Locate the cell with the specified text and output its [X, Y] center coordinate. 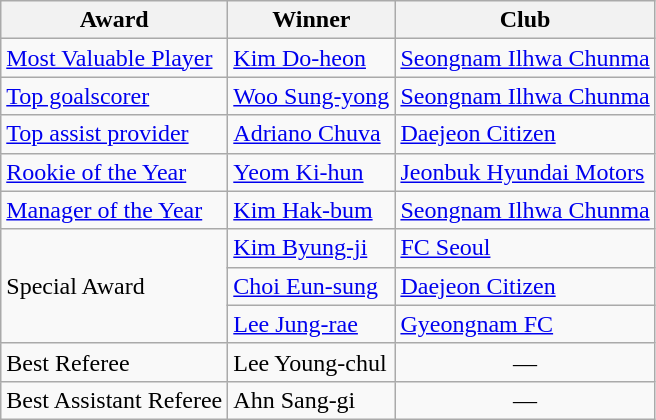
Winner [312, 20]
Top assist provider [114, 134]
Most Valuable Player [114, 58]
Yeom Ki-hun [312, 172]
Choi Eun-sung [312, 286]
Best Referee [114, 362]
Woo Sung-yong [312, 96]
Rookie of the Year [114, 172]
Ahn Sang-gi [312, 400]
Award [114, 20]
Kim Do-heon [312, 58]
Manager of the Year [114, 210]
Special Award [114, 286]
Jeonbuk Hyundai Motors [525, 172]
Lee Young-chul [312, 362]
FC Seoul [525, 248]
Adriano Chuva [312, 134]
Best Assistant Referee [114, 400]
Lee Jung-rae [312, 324]
Kim Byung-ji [312, 248]
Top goalscorer [114, 96]
Gyeongnam FC [525, 324]
Kim Hak-bum [312, 210]
Club [525, 20]
